Find where the given text appears and provide that cell's center as [x, y] coordinate. 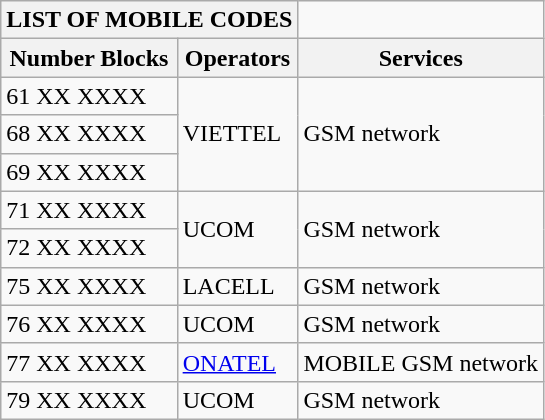
68 XX XXXX [89, 134]
76 XX XXXX [89, 324]
MOBILE GSM network [421, 362]
ONATEL [238, 362]
75 XX XXXX [89, 286]
61 XX XXXX [89, 96]
Operators [238, 58]
79 XX XXXX [89, 400]
LIST OF MOBILE CODES [150, 20]
72 XX XXXX [89, 248]
77 XX XXXX [89, 362]
71 XX XXXX [89, 210]
Services [421, 58]
VIETTEL [238, 134]
LACELL [238, 286]
Number Blocks [89, 58]
69 XX XXXX [89, 172]
